Pinpoint the cell where the given text exists, returning its [x, y] midpoint coordinate. 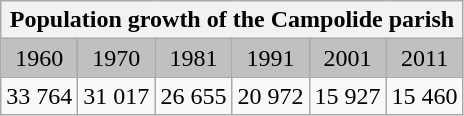
1970 [116, 58]
31 017 [116, 96]
1981 [194, 58]
15 927 [348, 96]
1991 [270, 58]
26 655 [194, 96]
15 460 [424, 96]
Population growth of the Campolide parish [232, 20]
2001 [348, 58]
33 764 [40, 96]
1960 [40, 58]
20 972 [270, 96]
2011 [424, 58]
